Determine the [X, Y] coordinate at the center of the cell enclosing the given text.  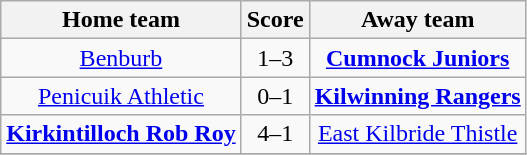
0–1 [275, 96]
Away team [418, 20]
4–1 [275, 134]
Home team [121, 20]
Kirkintilloch Rob Roy [121, 134]
1–3 [275, 58]
Kilwinning Rangers [418, 96]
East Kilbride Thistle [418, 134]
Cumnock Juniors [418, 58]
Score [275, 20]
Benburb [121, 58]
Penicuik Athletic [121, 96]
